Find where the given text appears and provide that cell's center as (X, Y) coordinate. 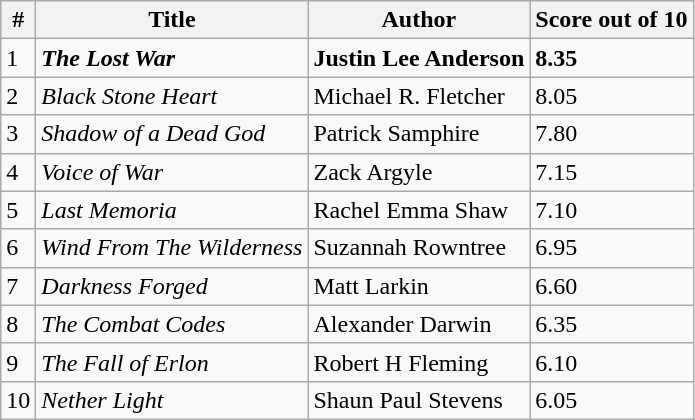
7.10 (612, 210)
Last Memoria (172, 210)
10 (18, 400)
# (18, 20)
Black Stone Heart (172, 96)
Justin Lee Anderson (419, 58)
3 (18, 134)
7.15 (612, 172)
Darkness Forged (172, 286)
8 (18, 324)
Score out of 10 (612, 20)
6.60 (612, 286)
6.05 (612, 400)
4 (18, 172)
9 (18, 362)
6.95 (612, 248)
5 (18, 210)
Robert H Fleming (419, 362)
Suzannah Rowntree (419, 248)
The Lost War (172, 58)
Zack Argyle (419, 172)
Shaun Paul Stevens (419, 400)
2 (18, 96)
Patrick Samphire (419, 134)
8.35 (612, 58)
8.05 (612, 96)
Matt Larkin (419, 286)
Author (419, 20)
7 (18, 286)
The Fall of Erlon (172, 362)
7.80 (612, 134)
Shadow of a Dead God (172, 134)
The Combat Codes (172, 324)
Michael R. Fletcher (419, 96)
6 (18, 248)
6.10 (612, 362)
Nether Light (172, 400)
Rachel Emma Shaw (419, 210)
Title (172, 20)
Alexander Darwin (419, 324)
1 (18, 58)
6.35 (612, 324)
Wind From The Wilderness (172, 248)
Voice of War (172, 172)
